Pinpoint the cell where the given text exists, returning its (X, Y) midpoint coordinate. 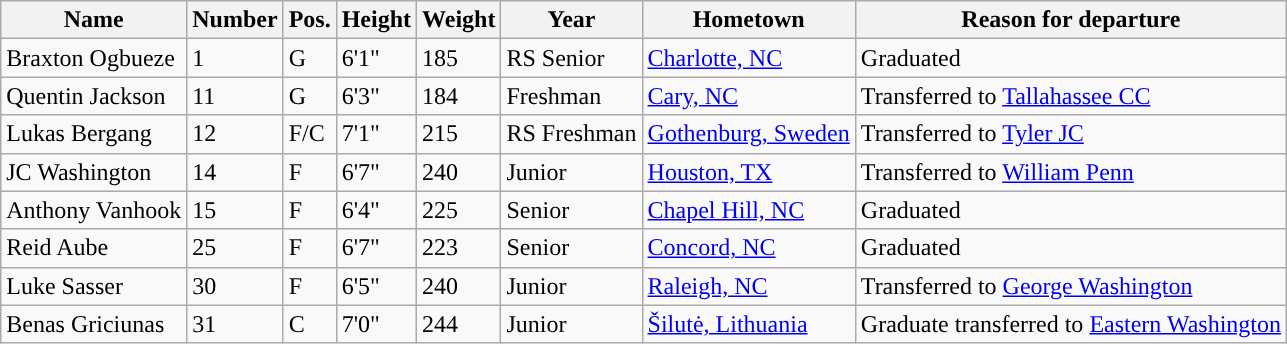
223 (459, 248)
244 (459, 324)
Transferred to Tyler JC (1070, 134)
7'1" (376, 134)
Benas Griciunas (94, 324)
JC Washington (94, 172)
12 (235, 134)
6'4" (376, 210)
7'0" (376, 324)
F/C (310, 134)
Year (572, 20)
RS Senior (572, 58)
Houston, TX (748, 172)
Pos. (310, 20)
Anthony Vanhook (94, 210)
Quentin Jackson (94, 96)
215 (459, 134)
Charlotte, NC (748, 58)
Weight (459, 20)
Braxton Ogbueze (94, 58)
Name (94, 20)
6'5" (376, 286)
Concord, NC (748, 248)
Number (235, 20)
Graduate transferred to Eastern Washington (1070, 324)
Lukas Bergang (94, 134)
Cary, NC (748, 96)
14 (235, 172)
30 (235, 286)
184 (459, 96)
Reason for departure (1070, 20)
Šilutė, Lithuania (748, 324)
6'1" (376, 58)
Gothenburg, Sweden (748, 134)
Raleigh, NC (748, 286)
C (310, 324)
185 (459, 58)
Freshman (572, 96)
Hometown (748, 20)
11 (235, 96)
15 (235, 210)
Transferred to William Penn (1070, 172)
Transferred to George Washington (1070, 286)
31 (235, 324)
1 (235, 58)
Height (376, 20)
Luke Sasser (94, 286)
Reid Aube (94, 248)
RS Freshman (572, 134)
Chapel Hill, NC (748, 210)
6'3" (376, 96)
25 (235, 248)
Transferred to Tallahassee CC (1070, 96)
225 (459, 210)
